Search for the cell housing the specified text and yield its [x, y] center coordinate. 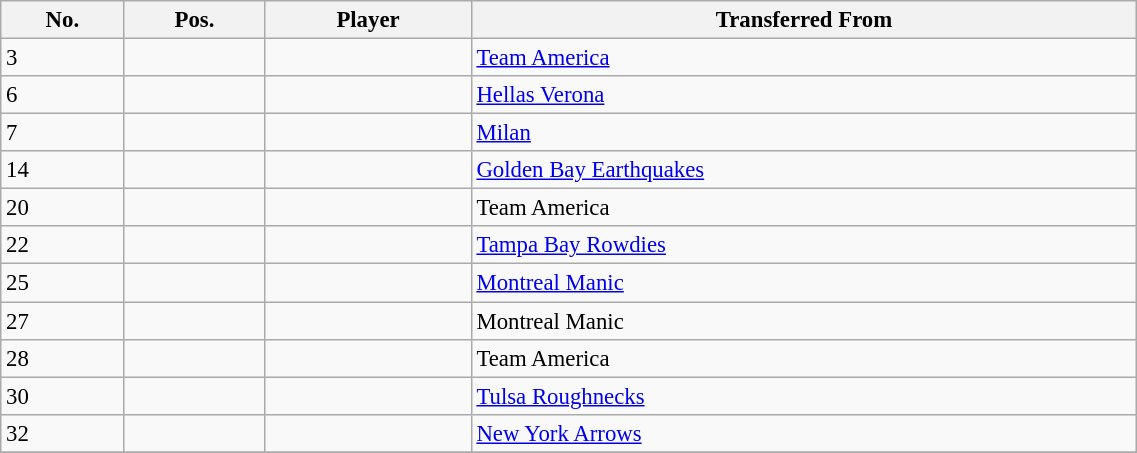
20 [62, 208]
Tampa Bay Rowdies [804, 245]
32 [62, 433]
22 [62, 245]
Golden Bay Earthquakes [804, 170]
27 [62, 321]
14 [62, 170]
7 [62, 133]
Transferred From [804, 20]
No. [62, 20]
Pos. [194, 20]
25 [62, 283]
Hellas Verona [804, 95]
28 [62, 358]
Player [368, 20]
3 [62, 58]
6 [62, 95]
New York Arrows [804, 433]
Milan [804, 133]
30 [62, 396]
Tulsa Roughnecks [804, 396]
